From the cell containing the given text, extract its center point as (x, y) coordinate. 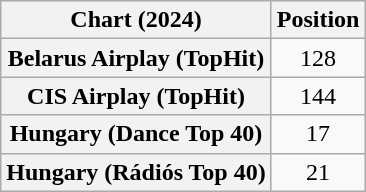
Hungary (Dance Top 40) (136, 134)
Position (318, 20)
21 (318, 172)
144 (318, 96)
Hungary (Rádiós Top 40) (136, 172)
128 (318, 58)
Chart (2024) (136, 20)
CIS Airplay (TopHit) (136, 96)
17 (318, 134)
Belarus Airplay (TopHit) (136, 58)
